Locate the cell with the specified text and output its [X, Y] center coordinate. 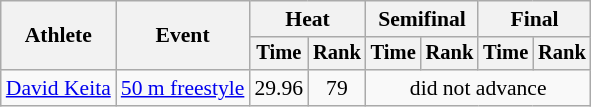
Event [183, 36]
David Keita [58, 88]
Heat [307, 19]
Athlete [58, 36]
Final [534, 19]
79 [337, 88]
29.96 [278, 88]
Semifinal [422, 19]
did not advance [478, 88]
50 m freestyle [183, 88]
